Extract the (x, y) coordinate from the center of the cell holding the provided text.  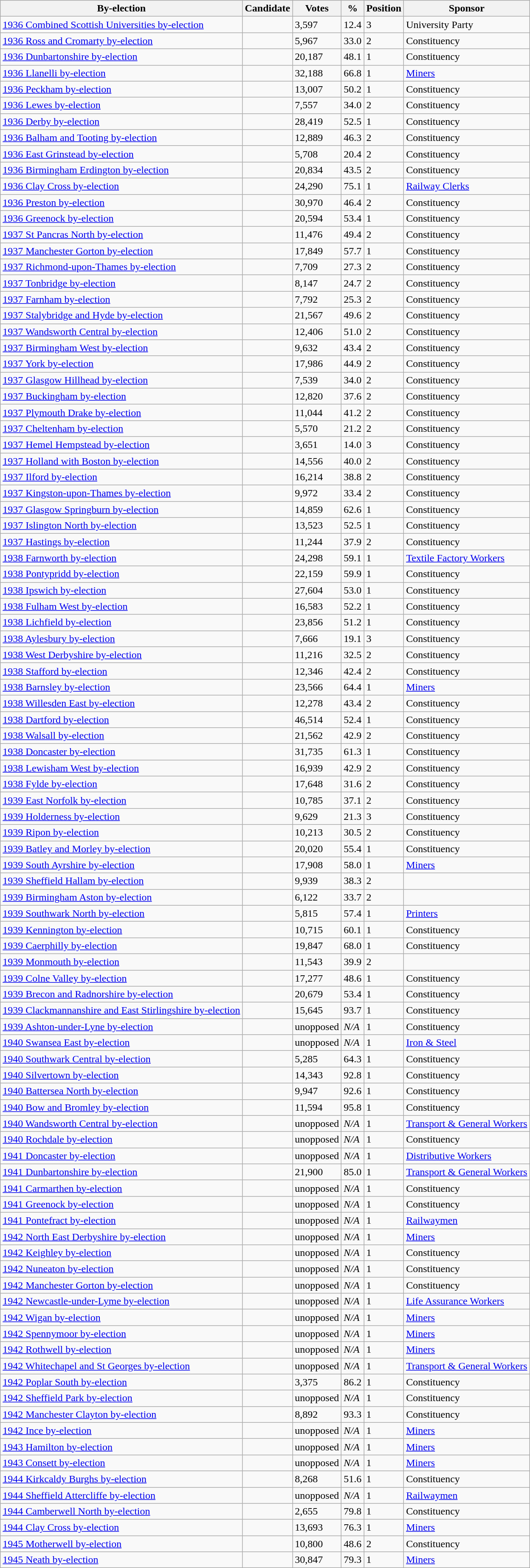
25.3 (352, 299)
46,514 (317, 720)
1938 Fulham West by-election (121, 606)
1937 Holland with Boston by-election (121, 461)
1939 East Norfolk by-election (121, 800)
33.0 (352, 41)
64.4 (352, 687)
60.1 (352, 929)
27,604 (317, 590)
1939 Monmouth by-election (121, 962)
20,187 (317, 57)
1937 Kingston-upon-Thames by-election (121, 493)
1940 Southwark Central by-election (121, 1059)
6,122 (317, 897)
3,651 (317, 445)
5,570 (317, 428)
1942 Ince by-election (121, 1430)
1937 Ilford by-election (121, 477)
1939 Brecon and Radnorshire by-election (121, 994)
1936 Preston by-election (121, 203)
14,859 (317, 510)
1937 Richmond-upon-Thames by-election (121, 267)
7,539 (317, 380)
92.6 (352, 1091)
8,268 (317, 1479)
1936 Balham and Tooting by-election (121, 138)
12,406 (317, 332)
Distributive Workers (467, 1156)
20,834 (317, 170)
1939 Ripon by-election (121, 833)
51.0 (352, 332)
1938 Ipswich by-election (121, 590)
28,419 (317, 121)
62.6 (352, 510)
59.9 (352, 574)
1944 Sheffield Attercliffe by-election (121, 1495)
1939 Southwark North by-election (121, 913)
30.5 (352, 833)
16,583 (317, 606)
76.3 (352, 1528)
1936 Combined Scottish Universities by-election (121, 25)
8,892 (317, 1414)
24,298 (317, 558)
1940 Battersea North by-election (121, 1091)
11,543 (317, 962)
79.3 (352, 1560)
1942 Spennymoor by-election (121, 1334)
1942 Manchester Clayton by-election (121, 1414)
1942 Wigan by-election (121, 1317)
9,632 (317, 348)
17,277 (317, 978)
24,290 (317, 186)
9,939 (317, 881)
37.9 (352, 542)
1939 Sheffield Hallam by-election (121, 881)
14,343 (317, 1075)
40.0 (352, 461)
37.6 (352, 396)
1942 Whitechapel and St Georges by-election (121, 1366)
5,708 (317, 154)
23,566 (317, 687)
1942 Manchester Gorton by-election (121, 1285)
12,346 (317, 671)
32,188 (317, 73)
68.0 (352, 946)
17,986 (317, 364)
1938 Barnsley by-election (121, 687)
1939 Caerphilly by-election (121, 946)
1938 Aylesbury by-election (121, 639)
12.4 (352, 25)
1937 Hastings by-election (121, 542)
10,715 (317, 929)
Candidate (268, 8)
1938 Fylde by-election (121, 784)
1941 Carmarthen by-election (121, 1188)
58.0 (352, 865)
9,972 (317, 493)
1942 Newcastle-under-Lyme by-election (121, 1301)
1936 Derby by-election (121, 121)
21.2 (352, 428)
11,476 (317, 235)
75.1 (352, 186)
By-election (121, 8)
1939 Clackmannanshire and East Stirlingshire by-election (121, 1011)
1936 Llanelli by-election (121, 73)
93.3 (352, 1414)
61.3 (352, 752)
24.7 (352, 283)
1941 Dunbartonshire by-election (121, 1172)
1942 Sheffield Park by-election (121, 1398)
11,594 (317, 1107)
1938 Dartford by-election (121, 720)
21,900 (317, 1172)
51.2 (352, 622)
1945 Motherwell by-election (121, 1544)
66.8 (352, 73)
46.3 (352, 138)
2,655 (317, 1512)
57.7 (352, 251)
5,815 (317, 913)
5,967 (317, 41)
1940 Swansea East by-election (121, 1043)
1937 Manchester Gorton by-election (121, 251)
48.1 (352, 57)
12,278 (317, 703)
1938 Willesden East by-election (121, 703)
1938 Pontypridd by-election (121, 574)
13,523 (317, 526)
31.6 (352, 784)
1936 Dunbartonshire by-election (121, 57)
21,567 (317, 315)
% (352, 8)
1941 Pontefract by-election (121, 1220)
1937 Hemel Hempstead by-election (121, 445)
1942 Nuneaton by-election (121, 1269)
1937 Birmingham West by-election (121, 348)
1939 Batley and Morley by-election (121, 849)
Votes (317, 8)
Printers (467, 913)
3,597 (317, 25)
1937 Glasgow Springburn by-election (121, 510)
55.4 (352, 849)
1938 Farnworth by-election (121, 558)
1944 Clay Cross by-election (121, 1528)
1942 Keighley by-election (121, 1253)
3,375 (317, 1382)
1938 Lewisham West by-election (121, 768)
1938 West Derbyshire by-election (121, 655)
7,557 (317, 105)
Textile Factory Workers (467, 558)
12,820 (317, 396)
59.1 (352, 558)
1939 Ashton-under-Lyne by-election (121, 1027)
1938 Walsall by-election (121, 736)
31,735 (317, 752)
1940 Bow and Bromley by-election (121, 1107)
1940 Silvertown by-election (121, 1075)
9,947 (317, 1091)
10,800 (317, 1544)
92.8 (352, 1075)
37.1 (352, 800)
20,594 (317, 219)
51.6 (352, 1479)
1936 East Grinstead by-election (121, 154)
1938 Doncaster by-election (121, 752)
46.4 (352, 203)
Position (384, 8)
17,908 (317, 865)
21.3 (352, 816)
1936 Birmingham Erdington by-election (121, 170)
13,007 (317, 89)
1936 Lewes by-election (121, 105)
1940 Wandsworth Central by-election (121, 1123)
1939 Holderness by-election (121, 816)
1939 Colne Valley by-election (121, 978)
17,849 (317, 251)
38.8 (352, 477)
16,214 (317, 477)
1943 Hamilton by-election (121, 1447)
1937 Cheltenham by-election (121, 428)
1937 Glasgow Hillhead by-election (121, 380)
11,244 (317, 542)
49.6 (352, 315)
1937 Islington North by-election (121, 526)
10,213 (317, 833)
1938 Lichfield by-election (121, 622)
1941 Doncaster by-election (121, 1156)
1937 Stalybridge and Hyde by-election (121, 315)
Sponsor (467, 8)
20.4 (352, 154)
1937 York by-election (121, 364)
1936 Clay Cross by-election (121, 186)
1936 Ross and Cromarty by-election (121, 41)
79.8 (352, 1512)
23,856 (317, 622)
Life Assurance Workers (467, 1301)
42.4 (352, 671)
33.7 (352, 897)
9,629 (317, 816)
49.4 (352, 235)
1936 Peckham by-election (121, 89)
33.4 (352, 493)
38.3 (352, 881)
10,785 (317, 800)
39.9 (352, 962)
19,847 (317, 946)
16,939 (317, 768)
21,562 (317, 736)
32.5 (352, 655)
14,556 (317, 461)
43.5 (352, 170)
11,044 (317, 412)
1937 St Pancras North by-election (121, 235)
41.2 (352, 412)
95.8 (352, 1107)
5,285 (317, 1059)
1939 South Ayrshire by-election (121, 865)
57.4 (352, 913)
30,847 (317, 1560)
1945 Neath by-election (121, 1560)
13,693 (317, 1528)
20,679 (317, 994)
30,970 (317, 203)
1937 Wandsworth Central by-election (121, 332)
15,645 (317, 1011)
86.2 (352, 1382)
7,792 (317, 299)
14.0 (352, 445)
52.4 (352, 720)
1936 Greenock by-election (121, 219)
7,666 (317, 639)
1940 Rochdale by-election (121, 1140)
85.0 (352, 1172)
64.3 (352, 1059)
7,709 (317, 267)
50.2 (352, 89)
1937 Tonbridge by-election (121, 283)
1941 Greenock by-election (121, 1204)
93.7 (352, 1011)
1937 Plymouth Drake by-election (121, 412)
University Party (467, 25)
1937 Buckingham by-election (121, 396)
1942 Poplar South by-election (121, 1382)
1937 Farnham by-election (121, 299)
1939 Birmingham Aston by-election (121, 897)
53.0 (352, 590)
Iron & Steel (467, 1043)
1944 Kirkcaldy Burghs by-election (121, 1479)
1942 North East Derbyshire by-election (121, 1237)
44.9 (352, 364)
22,159 (317, 574)
17,648 (317, 784)
1942 Rothwell by-election (121, 1350)
8,147 (317, 283)
1939 Kennington by-election (121, 929)
12,889 (317, 138)
20,020 (317, 849)
27.3 (352, 267)
1943 Consett by-election (121, 1463)
Railway Clerks (467, 186)
52.2 (352, 606)
11,216 (317, 655)
1944 Camberwell North by-election (121, 1512)
1938 Stafford by-election (121, 671)
19.1 (352, 639)
